Output the [X, Y] coordinate of the center of the cell containing the given text.  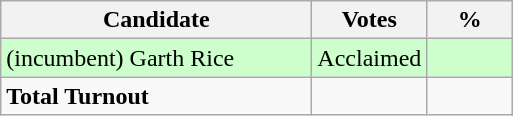
Acclaimed [370, 58]
Candidate [156, 20]
% [470, 20]
Total Turnout [156, 96]
Votes [370, 20]
(incumbent) Garth Rice [156, 58]
